For the text-containing cell, return its midpoint in [X, Y] coordinate format. 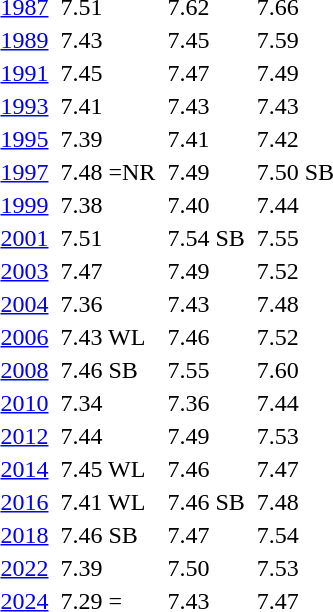
7.38 [108, 205]
7.54 SB [206, 238]
7.34 [108, 403]
7.43 WL [108, 337]
7.51 [108, 238]
7.48 =NR [108, 172]
7.45 WL [108, 469]
7.44 [108, 436]
7.41 WL [108, 502]
7.55 [206, 370]
7.40 [206, 205]
7.50 [206, 568]
